Return the [x, y] coordinate for the center point of the cell that contains the specified text.  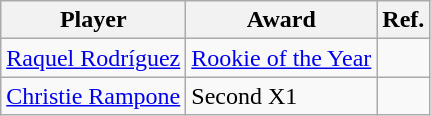
Award [282, 20]
Player [94, 20]
Raquel Rodríguez [94, 58]
Christie Rampone [94, 96]
Rookie of the Year [282, 58]
Ref. [404, 20]
Second X1 [282, 96]
